Return [X, Y] of the center of cell containing provided text 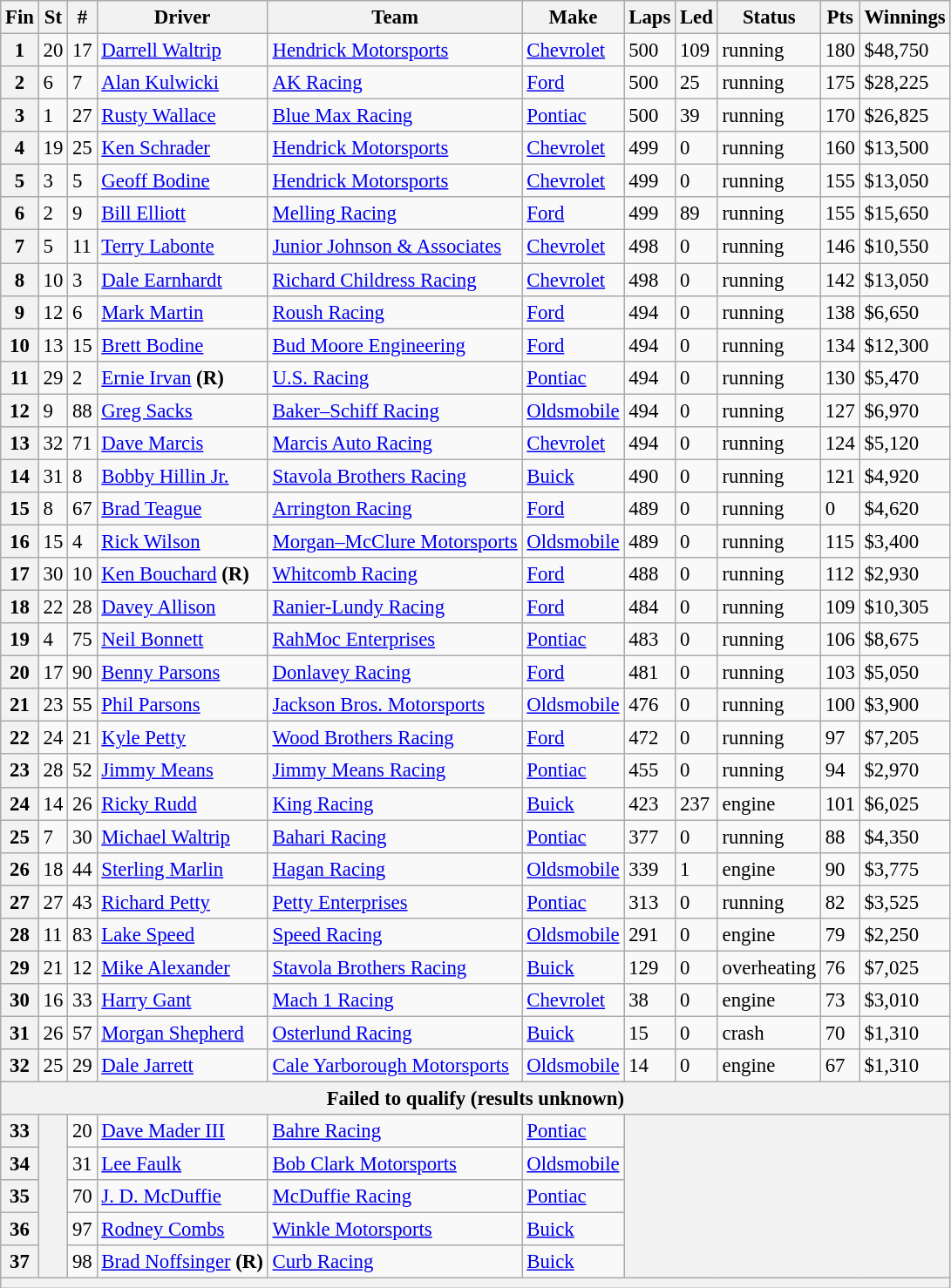
Lake Speed [182, 935]
127 [840, 410]
$15,650 [905, 214]
Ken Bouchard (R) [182, 574]
Ricky Rudd [182, 803]
Jimmy Means [182, 771]
35 [20, 1196]
Neil Bonnett [182, 640]
Greg Sacks [182, 410]
82 [840, 902]
Arrington Racing [395, 509]
Curb Racing [395, 1263]
483 [650, 640]
121 [840, 476]
crash [769, 1033]
$10,305 [905, 607]
Dale Earnhardt [182, 280]
Rusty Wallace [182, 116]
76 [840, 967]
Alan Kulwicki [182, 83]
Bahari Racing [395, 837]
$5,050 [905, 673]
Jimmy Means Racing [395, 771]
89 [697, 214]
Kyle Petty [182, 738]
484 [650, 607]
490 [650, 476]
Mark Martin [182, 312]
Dave Marcis [182, 444]
Bob Clark Motorsports [395, 1164]
101 [840, 803]
Roush Racing [395, 312]
$6,025 [905, 803]
Morgan Shepherd [182, 1033]
$12,300 [905, 345]
Bud Moore Engineering [395, 345]
Bill Elliott [182, 214]
472 [650, 738]
Bahre Racing [395, 1131]
476 [650, 705]
Led [697, 17]
Brad Teague [182, 509]
38 [650, 1000]
$13,500 [905, 148]
488 [650, 574]
$3,775 [905, 869]
124 [840, 444]
Pts [840, 17]
98 [82, 1263]
AK Racing [395, 83]
Melling Racing [395, 214]
Morgan–McClure Motorsports [395, 541]
36 [20, 1230]
$3,400 [905, 541]
$2,970 [905, 771]
Dave Mader III [182, 1131]
$6,650 [905, 312]
75 [82, 640]
$2,250 [905, 935]
Lee Faulk [182, 1164]
103 [840, 673]
138 [840, 312]
Terry Labonte [182, 247]
71 [82, 444]
37 [20, 1263]
$26,825 [905, 116]
$5,470 [905, 377]
313 [650, 902]
129 [650, 967]
57 [82, 1033]
$2,930 [905, 574]
100 [840, 705]
79 [840, 935]
Failed to qualify (results unknown) [476, 1099]
160 [840, 148]
Cale Yarborough Motorsports [395, 1066]
# [82, 17]
U.S. Racing [395, 377]
Geoff Bodine [182, 181]
170 [840, 116]
106 [840, 640]
$48,750 [905, 51]
Brett Bodine [182, 345]
Laps [650, 17]
Blue Max Racing [395, 116]
55 [82, 705]
Richard Petty [182, 902]
Wood Brothers Racing [395, 738]
$3,900 [905, 705]
377 [650, 837]
83 [82, 935]
481 [650, 673]
St [52, 17]
Osterlund Racing [395, 1033]
Mike Alexander [182, 967]
Mach 1 Racing [395, 1000]
Ken Schrader [182, 148]
$7,205 [905, 738]
44 [82, 869]
112 [840, 574]
Speed Racing [395, 935]
134 [840, 345]
Winnings [905, 17]
$8,675 [905, 640]
Phil Parsons [182, 705]
King Racing [395, 803]
$4,920 [905, 476]
Benny Parsons [182, 673]
Winkle Motorsports [395, 1230]
94 [840, 771]
Team [395, 17]
Junior Johnson & Associates [395, 247]
$7,025 [905, 967]
423 [650, 803]
$6,970 [905, 410]
McDuffie Racing [395, 1196]
Donlavey Racing [395, 673]
$28,225 [905, 83]
43 [82, 902]
Ranier-Lundy Racing [395, 607]
Hagan Racing [395, 869]
Davey Allison [182, 607]
Ernie Irvan (R) [182, 377]
Darrell Waltrip [182, 51]
142 [840, 280]
$5,120 [905, 444]
73 [840, 1000]
34 [20, 1164]
RahMoc Enterprises [395, 640]
Michael Waltrip [182, 837]
339 [650, 869]
Harry Gant [182, 1000]
Jackson Bros. Motorsports [395, 705]
Fin [20, 17]
455 [650, 771]
Sterling Marlin [182, 869]
Whitcomb Racing [395, 574]
Richard Childress Racing [395, 280]
Petty Enterprises [395, 902]
Status [769, 17]
$3,525 [905, 902]
Dale Jarrett [182, 1066]
Brad Noffsinger (R) [182, 1263]
146 [840, 247]
J. D. McDuffie [182, 1196]
115 [840, 541]
130 [840, 377]
237 [697, 803]
Make [574, 17]
$4,350 [905, 837]
291 [650, 935]
Marcis Auto Racing [395, 444]
Driver [182, 17]
$10,550 [905, 247]
$4,620 [905, 509]
$3,010 [905, 1000]
175 [840, 83]
Baker–Schiff Racing [395, 410]
Rodney Combs [182, 1230]
39 [697, 116]
Bobby Hillin Jr. [182, 476]
180 [840, 51]
overheating [769, 967]
52 [82, 771]
Rick Wilson [182, 541]
